From the cell containing the given text, extract its center point as [x, y] coordinate. 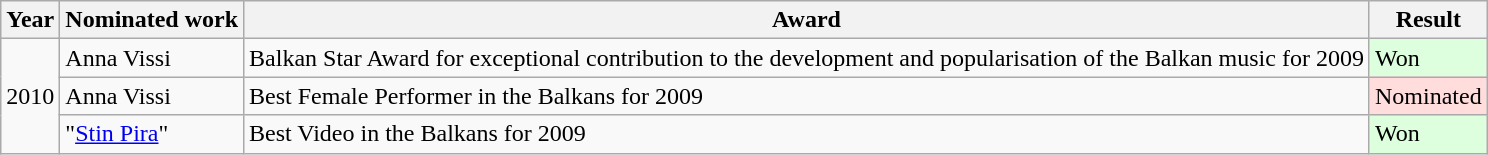
Best Female Performer in the Balkans for 2009 [807, 96]
2010 [30, 96]
Award [807, 20]
"Stin Pira" [152, 134]
Result [1428, 20]
Best Video in the Balkans for 2009 [807, 134]
Balkan Star Award for exceptional contribution to the development and popularisation of the Balkan music for 2009 [807, 58]
Year [30, 20]
Nominated work [152, 20]
Nominated [1428, 96]
